Return the [x, y] coordinate for the center point of the cell that contains the specified text.  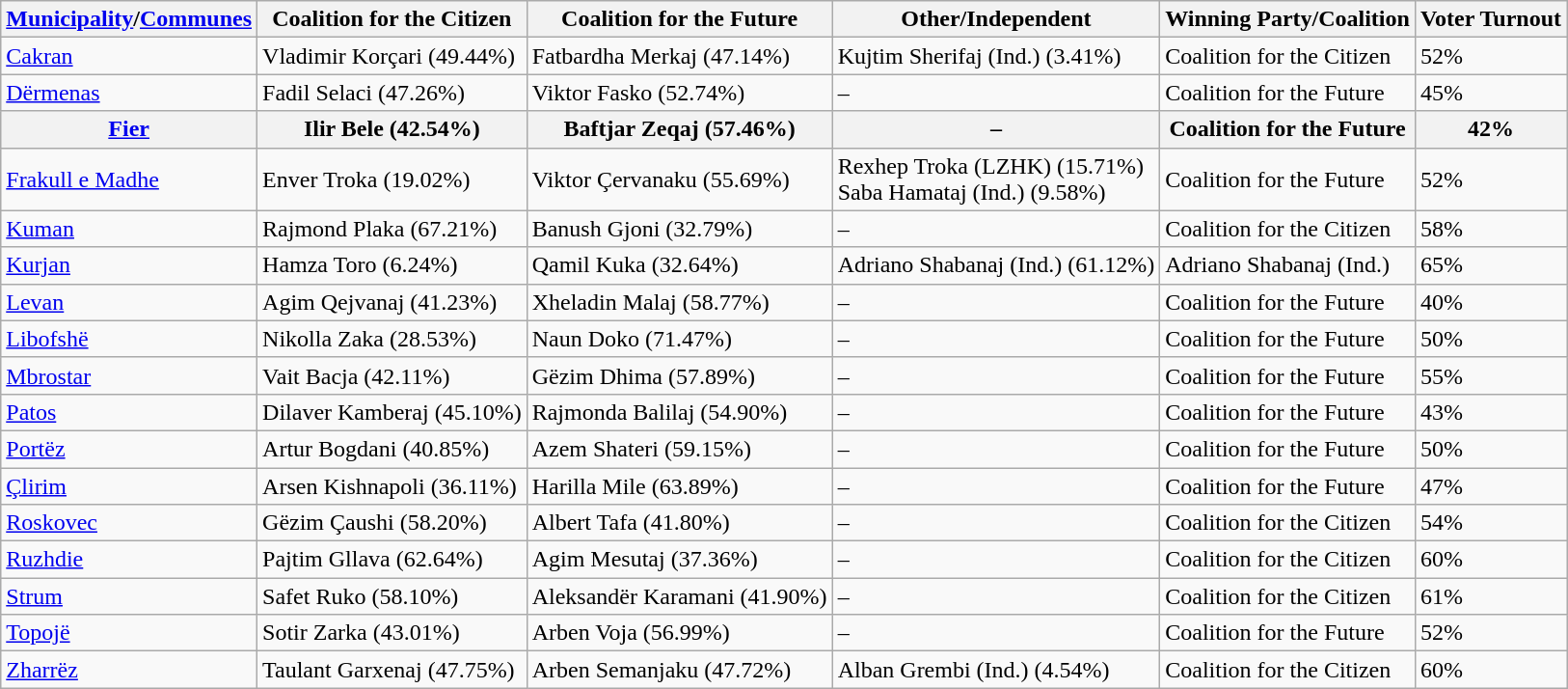
Ilir Bele (42.54%) [392, 129]
Mbrostar [129, 375]
Levan [129, 302]
Cakran [129, 56]
Naun Doko (71.47%) [679, 339]
Frakull e Madhe [129, 179]
Çlirim [129, 485]
Winning Party/Coalition [1288, 19]
45% [1491, 93]
Viktor Çervanaku (55.69%) [679, 179]
Enver Troka (19.02%) [392, 179]
Rajmond Plaka (67.21%) [392, 229]
Banush Gjoni (32.79%) [679, 229]
Agim Qejvanaj (41.23%) [392, 302]
Hamza Toro (6.24%) [392, 265]
Voter Turnout [1491, 19]
43% [1491, 412]
Azem Shateri (59.15%) [679, 449]
Arsen Kishnapoli (36.11%) [392, 485]
47% [1491, 485]
55% [1491, 375]
Ruzhdie [129, 560]
Adriano Shabanaj (Ind.) (61.12%) [996, 265]
42% [1491, 129]
Kurjan [129, 265]
Baftjar Zeqaj (57.46%) [679, 129]
Fatbardha Merkaj (47.14%) [679, 56]
Sotir Zarka (43.01%) [392, 633]
Albert Tafa (41.80%) [679, 523]
Portëz [129, 449]
Pajtim Gllava (62.64%) [392, 560]
Other/Independent [996, 19]
Arben Semanjaku (47.72%) [679, 670]
Gëzim Dhima (57.89%) [679, 375]
Kujtim Sherifaj (Ind.) (3.41%) [996, 56]
Gëzim Çaushi (58.20%) [392, 523]
Rexhep Troka (LZHK) (15.71%)Saba Hamataj (Ind.) (9.58%) [996, 179]
Harilla Mile (63.89%) [679, 485]
Roskovec [129, 523]
Libofshë [129, 339]
Viktor Fasko (52.74%) [679, 93]
Zharrëz [129, 670]
Fadil Selaci (47.26%) [392, 93]
Rajmonda Balilaj (54.90%) [679, 412]
65% [1491, 265]
Xheladin Malaj (58.77%) [679, 302]
Dilaver Kamberaj (45.10%) [392, 412]
Vait Bacja (42.11%) [392, 375]
61% [1491, 596]
Dërmenas [129, 93]
Patos [129, 412]
Taulant Garxenaj (47.75%) [392, 670]
Aleksandër Karamani (41.90%) [679, 596]
Arben Voja (56.99%) [679, 633]
58% [1491, 229]
Vladimir Korçari (49.44%) [392, 56]
Agim Mesutaj (37.36%) [679, 560]
Qamil Kuka (32.64%) [679, 265]
Artur Bogdani (40.85%) [392, 449]
Nikolla Zaka (28.53%) [392, 339]
Municipality/Communes [129, 19]
Alban Grembi (Ind.) (4.54%) [996, 670]
Kuman [129, 229]
Strum [129, 596]
Fier [129, 129]
Topojë [129, 633]
40% [1491, 302]
Adriano Shabanaj (Ind.) [1288, 265]
Safet Ruko (58.10%) [392, 596]
54% [1491, 523]
